Locate the cell with the specified text and output its (X, Y) center coordinate. 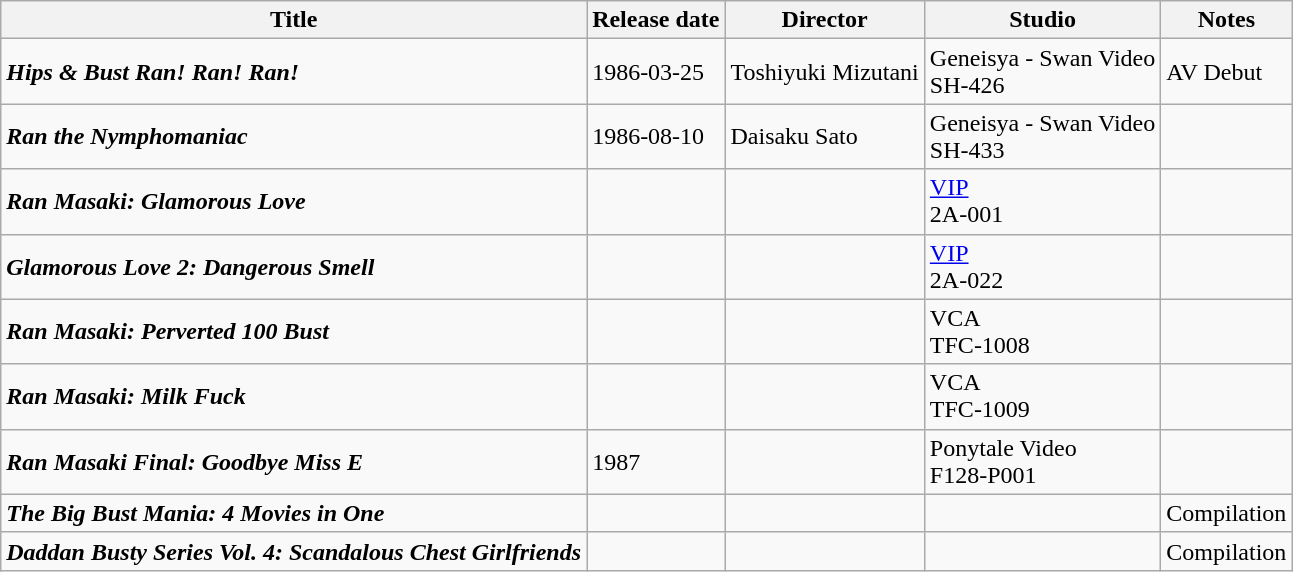
VIP2A-022 (1042, 266)
1986-03-25 (656, 72)
Ran the Nymphomaniac (294, 136)
Ran Masaki: Perverted 100 Bust (294, 332)
AV Debut (1226, 72)
Daisaku Sato (824, 136)
Geneisya - Swan VideoSH-426 (1042, 72)
VCATFC-1008 (1042, 332)
Ran Masaki Final: Goodbye Miss E (294, 462)
1987 (656, 462)
1986-08-10 (656, 136)
Daddan Busty Series Vol. 4: Scandalous Chest Girlfriends (294, 551)
Release date (656, 20)
Ponytale VideoF128-P001 (1042, 462)
Studio (1042, 20)
Ran Masaki: Glamorous Love (294, 202)
Toshiyuki Mizutani (824, 72)
Director (824, 20)
Hips & Bust Ran! Ran! Ran! (294, 72)
VIP2A-001 (1042, 202)
Notes (1226, 20)
Geneisya - Swan VideoSH-433 (1042, 136)
Title (294, 20)
The Big Bust Mania: 4 Movies in One (294, 513)
Ran Masaki: Milk Fuck (294, 396)
Glamorous Love 2: Dangerous Smell (294, 266)
VCATFC-1009 (1042, 396)
